Scan for the cell matching the given text and deliver its [x, y] coordinate at center. 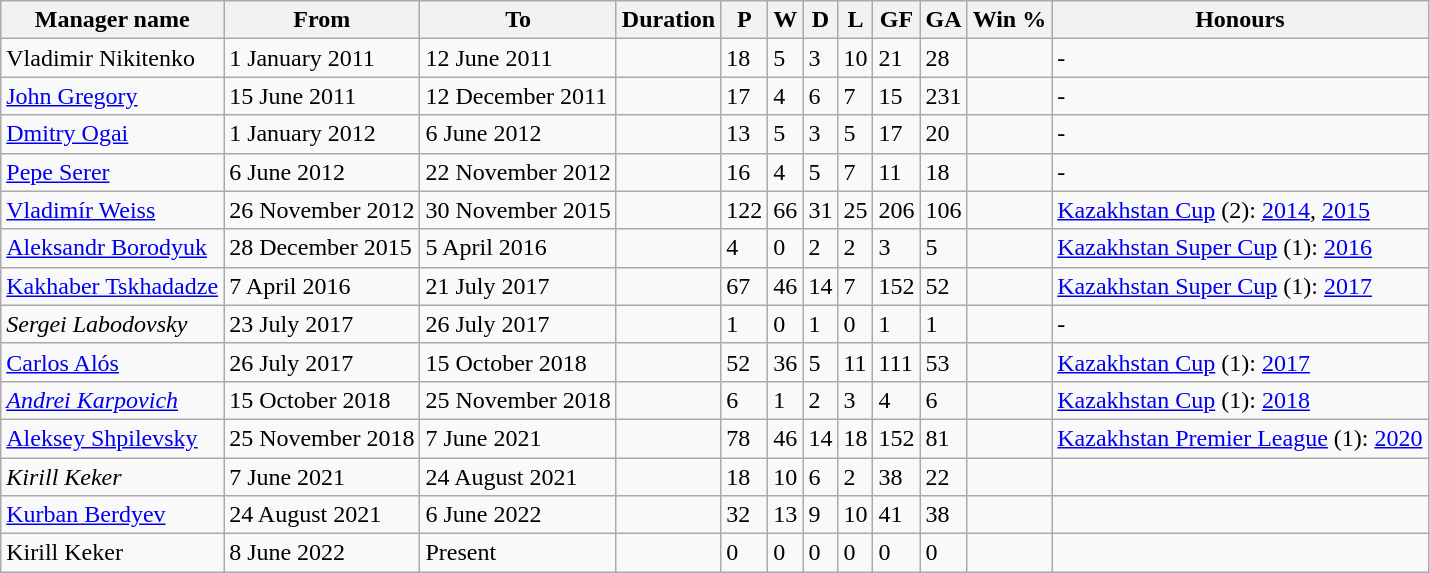
Kazakhstan Cup (1): 2017 [1240, 362]
John Gregory [112, 96]
66 [786, 210]
26 November 2012 [322, 210]
9 [820, 515]
Kazakhstan Cup (1): 2018 [1240, 400]
Sergei Labodovsky [112, 324]
GA [944, 20]
Kazakhstan Super Cup (1): 2017 [1240, 286]
30 November 2015 [518, 210]
Kazakhstan Super Cup (1): 2016 [1240, 248]
122 [744, 210]
From [322, 20]
53 [944, 362]
Dmitry Ogai [112, 134]
12 December 2011 [518, 96]
W [786, 20]
L [856, 20]
1 January 2011 [322, 58]
36 [786, 362]
22 November 2012 [518, 172]
16 [744, 172]
67 [744, 286]
Present [518, 553]
Kurban Berdyev [112, 515]
Aleksey Shpilevsky [112, 438]
81 [944, 438]
231 [944, 96]
31 [820, 210]
25 [856, 210]
Pepe Serer [112, 172]
21 [896, 58]
1 January 2012 [322, 134]
Andrei Karpovich [112, 400]
GF [896, 20]
15 [896, 96]
8 June 2022 [322, 553]
106 [944, 210]
Vladimír Weiss [112, 210]
28 December 2015 [322, 248]
Duration [668, 20]
Honours [1240, 20]
Aleksandr Borodyuk [112, 248]
Carlos Alós [112, 362]
Kazakhstan Cup (2): 2014, 2015 [1240, 210]
41 [896, 515]
206 [896, 210]
6 June 2022 [518, 515]
Win % [1010, 20]
Manager name [112, 20]
Kazakhstan Premier League (1): 2020 [1240, 438]
78 [744, 438]
23 July 2017 [322, 324]
Kakhaber Tskhadadze [112, 286]
Vladimir Nikitenko [112, 58]
15 June 2011 [322, 96]
12 June 2011 [518, 58]
20 [944, 134]
D [820, 20]
22 [944, 477]
32 [744, 515]
P [744, 20]
21 July 2017 [518, 286]
To [518, 20]
28 [944, 58]
111 [896, 362]
5 April 2016 [518, 248]
7 April 2016 [322, 286]
